Return the (X, Y) coordinate for the center point of the cell that contains the specified text.  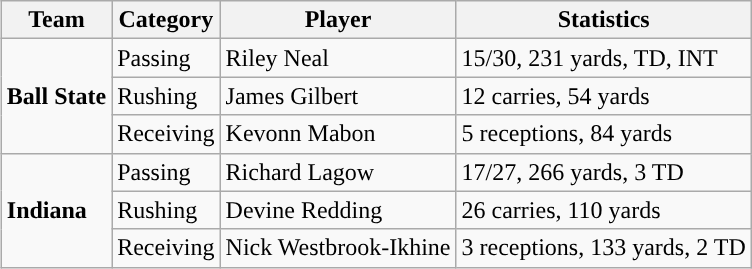
Player (338, 20)
3 receptions, 133 yards, 2 TD (604, 248)
Category (166, 20)
Richard Lagow (338, 172)
12 carries, 54 yards (604, 96)
17/27, 266 yards, 3 TD (604, 172)
5 receptions, 84 yards (604, 134)
15/30, 231 yards, TD, INT (604, 58)
Nick Westbrook-Ikhine (338, 248)
Indiana (56, 210)
Riley Neal (338, 58)
Team (56, 20)
Kevonn Mabon (338, 134)
26 carries, 110 yards (604, 210)
Ball State (56, 96)
James Gilbert (338, 96)
Devine Redding (338, 210)
Statistics (604, 20)
